For the text-containing cell, return its midpoint in (X, Y) coordinate format. 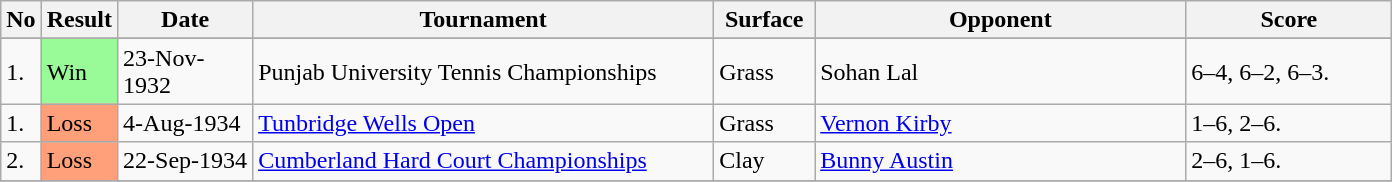
Tunbridge Wells Open (484, 123)
Tournament (484, 20)
22‑Sep‑1934 (186, 161)
Punjab University Tennis Championships (484, 72)
1–6, 2–6. (1289, 123)
Win (79, 72)
Date (186, 20)
Result (79, 20)
Opponent (1000, 20)
Sohan Lal (1000, 72)
23-Nov-1932 (186, 72)
2–6, 1–6. (1289, 161)
4‑Aug‑1934 (186, 123)
Vernon Kirby (1000, 123)
Surface (764, 20)
Score (1289, 20)
No (21, 20)
Clay (764, 161)
Cumberland Hard Court Championships (484, 161)
2. (21, 161)
6–4, 6–2, 6–3. (1289, 72)
Bunny Austin (1000, 161)
